Scan for the cell matching the given text and deliver its [X, Y] coordinate at center. 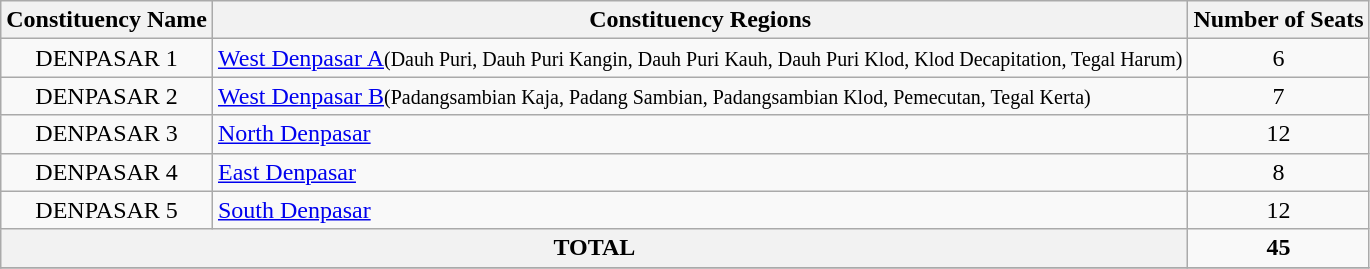
North Denpasar [700, 134]
DENPASAR 5 [107, 210]
East Denpasar [700, 172]
DENPASAR 2 [107, 96]
7 [1278, 96]
8 [1278, 172]
West Denpasar A(Dauh Puri, Dauh Puri Kangin, Dauh Puri Kauh, Dauh Puri Klod, Klod Decapitation, Tegal Harum) [700, 58]
South Denpasar [700, 210]
45 [1278, 248]
West Denpasar B(Padangsambian Kaja, Padang Sambian, Padangsambian Klod, Pemecutan, Tegal Kerta) [700, 96]
TOTAL [594, 248]
6 [1278, 58]
DENPASAR 1 [107, 58]
DENPASAR 4 [107, 172]
Number of Seats [1278, 20]
DENPASAR 3 [107, 134]
Constituency Name [107, 20]
Constituency Regions [700, 20]
